Identify which cell holds the provided text, then report its (x, y) central coordinate. 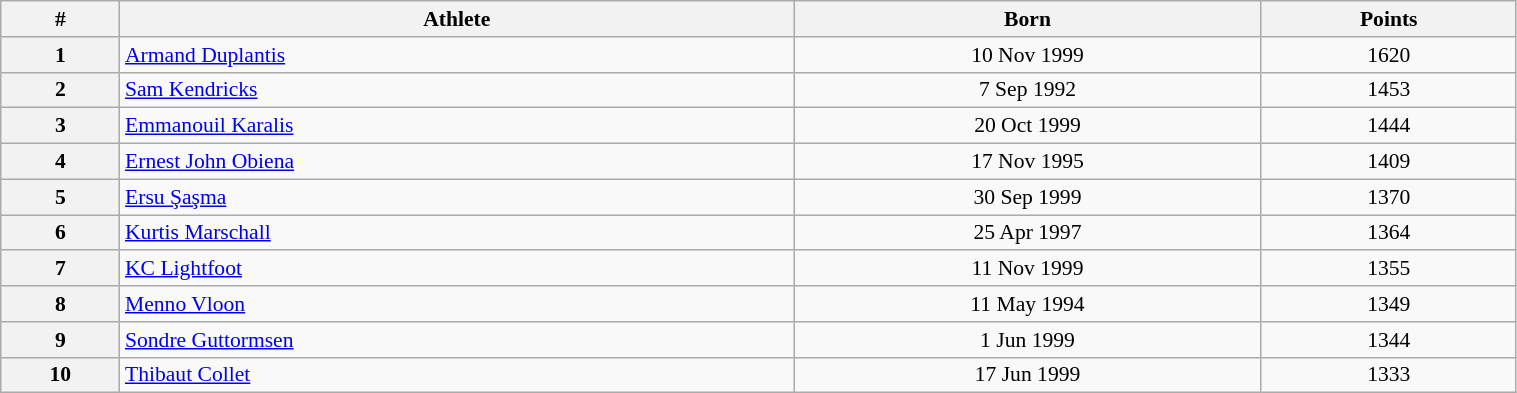
10 Nov 1999 (1028, 55)
Sam Kendricks (457, 90)
11 May 1994 (1028, 304)
Thibaut Collet (457, 375)
20 Oct 1999 (1028, 126)
Emmanouil Karalis (457, 126)
1370 (1388, 197)
Born (1028, 19)
Armand Duplantis (457, 55)
KC Lightfoot (457, 269)
1355 (1388, 269)
17 Nov 1995 (1028, 162)
4 (60, 162)
6 (60, 233)
11 Nov 1999 (1028, 269)
25 Apr 1997 (1028, 233)
7 Sep 1992 (1028, 90)
5 (60, 197)
1409 (1388, 162)
8 (60, 304)
1364 (1388, 233)
1620 (1388, 55)
Kurtis Marschall (457, 233)
Athlete (457, 19)
# (60, 19)
2 (60, 90)
1349 (1388, 304)
1 (60, 55)
7 (60, 269)
1 Jun 1999 (1028, 340)
Points (1388, 19)
1344 (1388, 340)
Ersu Şaşma (457, 197)
17 Jun 1999 (1028, 375)
1444 (1388, 126)
Sondre Guttormsen (457, 340)
1453 (1388, 90)
3 (60, 126)
30 Sep 1999 (1028, 197)
Ernest John Obiena (457, 162)
1333 (1388, 375)
9 (60, 340)
Menno Vloon (457, 304)
10 (60, 375)
